Output the [x, y] coordinate of the center of the cell containing the given text.  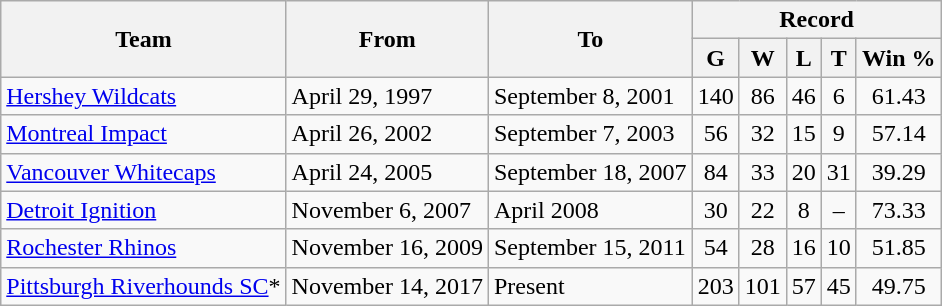
September 15, 2011 [590, 248]
46 [804, 96]
86 [762, 96]
November 16, 2009 [387, 248]
Hershey Wildcats [144, 96]
39.29 [898, 172]
W [762, 58]
56 [716, 134]
33 [762, 172]
Present [590, 286]
6 [838, 96]
Team [144, 39]
– [838, 210]
28 [762, 248]
Record [816, 20]
Detroit Ignition [144, 210]
To [590, 39]
9 [838, 134]
61.43 [898, 96]
57 [804, 286]
54 [716, 248]
203 [716, 286]
From [387, 39]
32 [762, 134]
57.14 [898, 134]
84 [716, 172]
September 18, 2007 [590, 172]
20 [804, 172]
30 [716, 210]
8 [804, 210]
51.85 [898, 248]
November 6, 2007 [387, 210]
Win % [898, 58]
16 [804, 248]
31 [838, 172]
April 29, 1997 [387, 96]
73.33 [898, 210]
Vancouver Whitecaps [144, 172]
L [804, 58]
10 [838, 248]
November 14, 2017 [387, 286]
September 7, 2003 [590, 134]
Pittsburgh Riverhounds SC* [144, 286]
April 24, 2005 [387, 172]
September 8, 2001 [590, 96]
April 26, 2002 [387, 134]
45 [838, 286]
101 [762, 286]
140 [716, 96]
22 [762, 210]
Rochester Rhinos [144, 248]
G [716, 58]
49.75 [898, 286]
Montreal Impact [144, 134]
April 2008 [590, 210]
15 [804, 134]
T [838, 58]
